Find where the given text appears and provide that cell's center as [X, Y] coordinate. 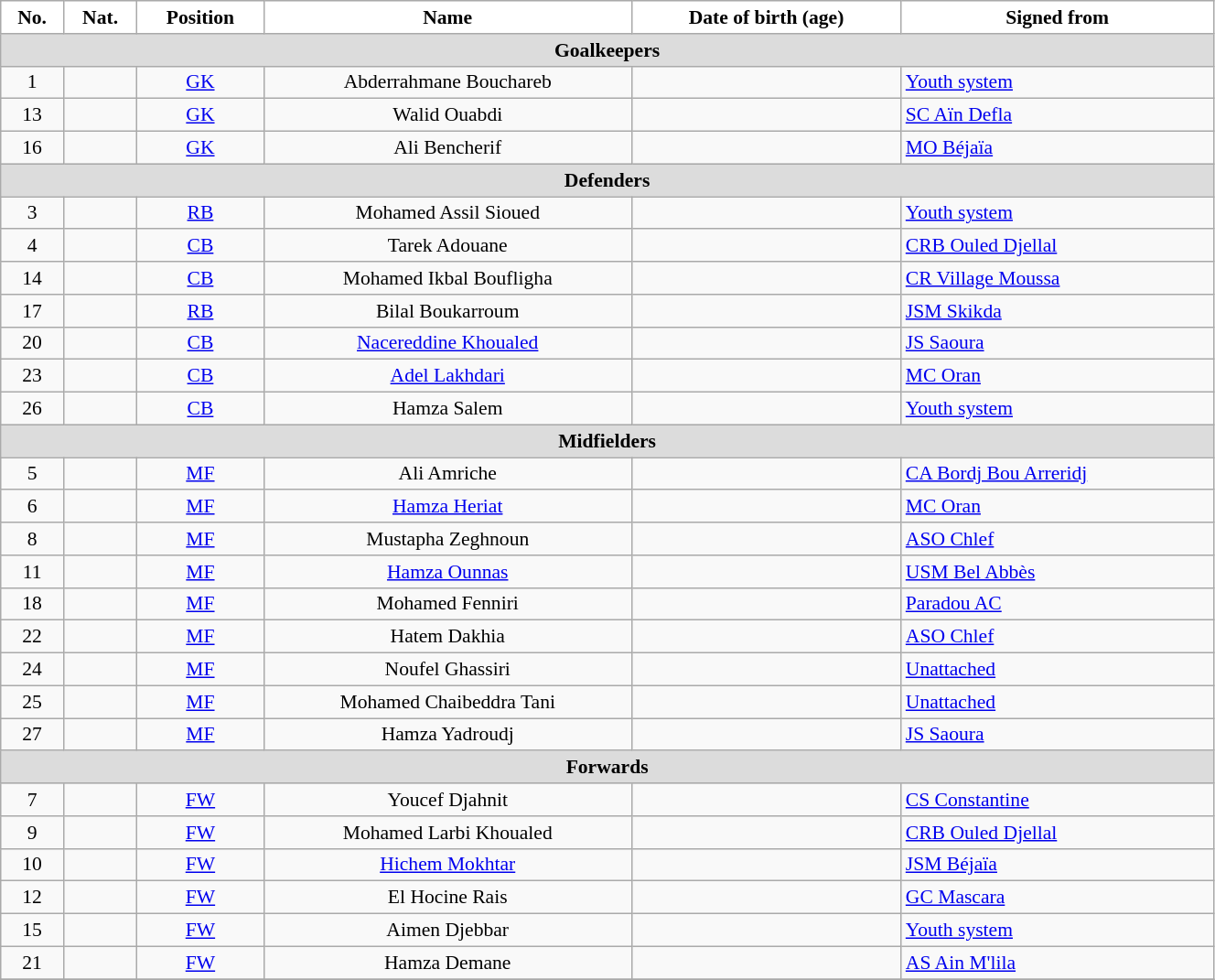
21 [33, 963]
CR Village Moussa [1058, 278]
14 [33, 278]
JSM Béjaïa [1058, 865]
Mohamed Fenniri [447, 604]
Date of birth (age) [766, 17]
Ali Bencherif [447, 148]
27 [33, 735]
Name [447, 17]
Tarek Adouane [447, 246]
Goalkeepers [607, 50]
18 [33, 604]
Bilal Boukarroum [447, 311]
Nacereddine Khoualed [447, 343]
Mohamed Larbi Khoualed [447, 833]
Forwards [607, 768]
Hatem Dakhia [447, 637]
Midfielders [607, 441]
Paradou AC [1058, 604]
20 [33, 343]
Hamza Demane [447, 963]
22 [33, 637]
26 [33, 409]
Hamza Salem [447, 409]
Defenders [607, 180]
1 [33, 82]
12 [33, 898]
JSM Skikda [1058, 311]
Noufel Ghassiri [447, 670]
Mustapha Zeghnoun [447, 539]
Youcef Djahnit [447, 800]
El Hocine Rais [447, 898]
AS Ain M'lila [1058, 963]
SC Aïn Defla [1058, 115]
Hamza Ounnas [447, 572]
4 [33, 246]
11 [33, 572]
Adel Lakhdari [447, 376]
7 [33, 800]
Hamza Heriat [447, 507]
6 [33, 507]
Mohamed Chaibeddra Tani [447, 702]
5 [33, 474]
Aimen Djebbar [447, 931]
GC Mascara [1058, 898]
Hamza Yadroudj [447, 735]
CS Constantine [1058, 800]
No. [33, 17]
USM Bel Abbès [1058, 572]
23 [33, 376]
16 [33, 148]
17 [33, 311]
CA Bordj Bou Arreridj [1058, 474]
Mohamed Ikbal Boufligha [447, 278]
Abderrahmane Bouchareb [447, 82]
25 [33, 702]
Ali Amriche [447, 474]
24 [33, 670]
Nat. [100, 17]
Position [200, 17]
3 [33, 213]
Hichem Mokhtar [447, 865]
13 [33, 115]
Signed from [1058, 17]
9 [33, 833]
MO Béjaïa [1058, 148]
10 [33, 865]
8 [33, 539]
15 [33, 931]
Walid Ouabdi [447, 115]
Mohamed Assil Sioued [447, 213]
